Detect which cell encompasses the target text, then output its [x, y] center coordinate. 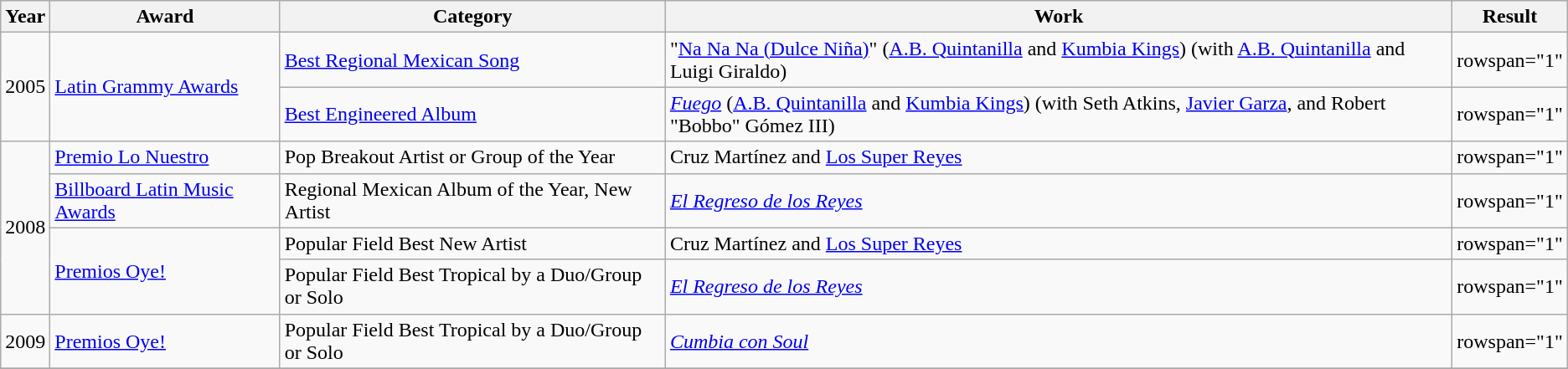
"Na Na Na (Dulce Niña)" (A.B. Quintanilla and Kumbia Kings) (with A.B. Quintanilla and Luigi Giraldo) [1059, 60]
Regional Mexican Album of the Year, New Artist [472, 201]
2008 [25, 228]
2005 [25, 87]
Premio Lo Nuestro [165, 157]
Billboard Latin Music Awards [165, 201]
Category [472, 17]
Best Regional Mexican Song [472, 60]
Cumbia con Soul [1059, 341]
Award [165, 17]
Pop Breakout Artist or Group of the Year [472, 157]
Year [25, 17]
Work [1059, 17]
2009 [25, 341]
Result [1510, 17]
Best Engineered Album [472, 114]
Popular Field Best New Artist [472, 243]
Latin Grammy Awards [165, 87]
Fuego (A.B. Quintanilla and Kumbia Kings) (with Seth Atkins, Javier Garza, and Robert "Bobbo" Gómez III) [1059, 114]
